Detect which cell encompasses the target text, then output its [X, Y] center coordinate. 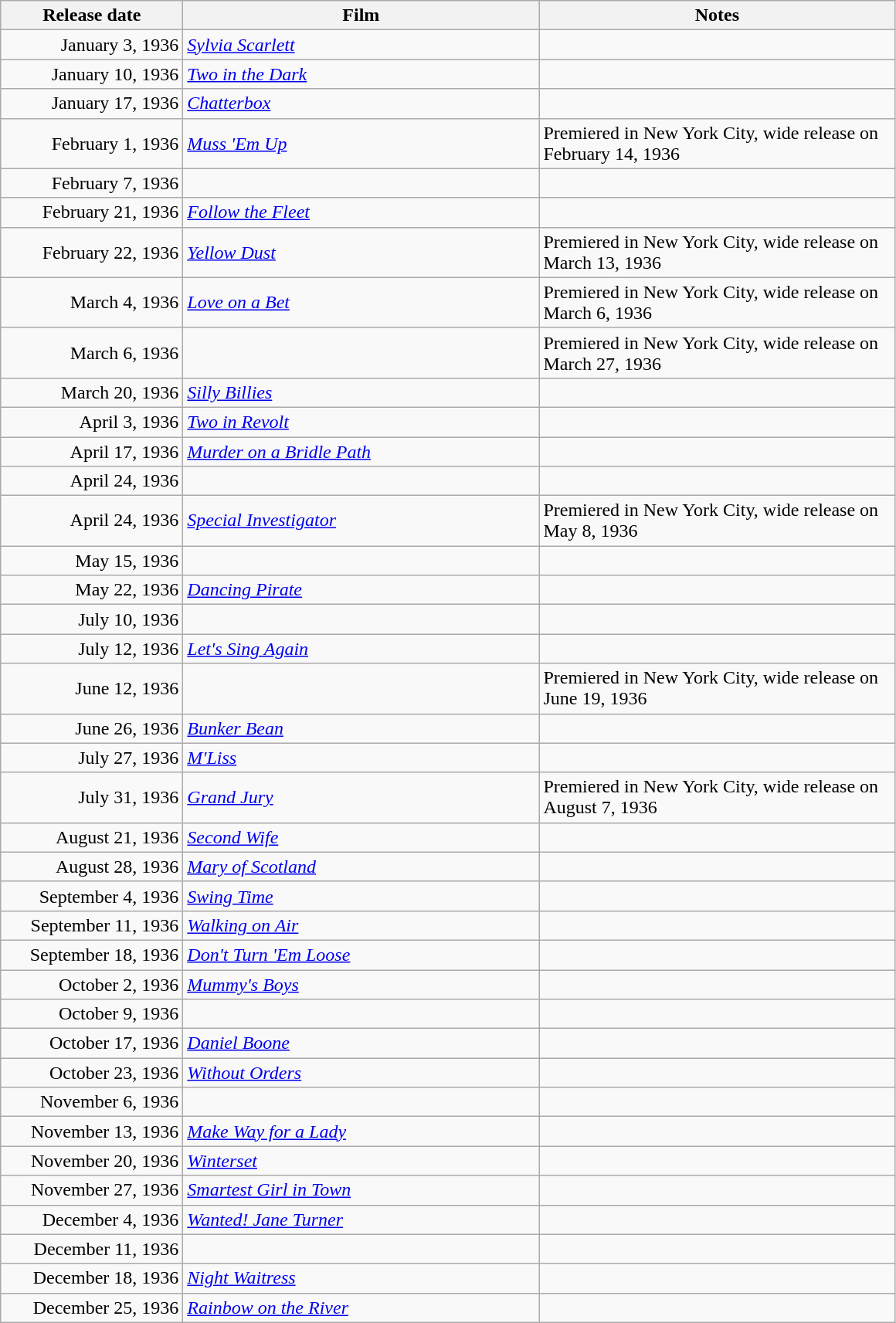
March 4, 1936 [92, 303]
January 10, 1936 [92, 74]
Notes [717, 15]
December 11, 1936 [92, 1249]
Dancing Pirate [361, 590]
Film [361, 15]
Premiered in New York City, wide release on March 27, 1936 [717, 352]
November 20, 1936 [92, 1161]
Premiered in New York City, wide release on May 8, 1936 [717, 521]
November 27, 1936 [92, 1190]
Night Waitress [361, 1278]
November 6, 1936 [92, 1102]
October 23, 1936 [92, 1073]
September 18, 1936 [92, 955]
November 13, 1936 [92, 1131]
Mary of Scotland [361, 867]
October 17, 1936 [92, 1043]
Daniel Boone [361, 1043]
Second Wife [361, 837]
June 26, 1936 [92, 728]
September 4, 1936 [92, 896]
Premiered in New York City, wide release on June 19, 1936 [717, 689]
September 11, 1936 [92, 925]
August 28, 1936 [92, 867]
August 21, 1936 [92, 837]
April 17, 1936 [92, 452]
Without Orders [361, 1073]
July 31, 1936 [92, 797]
Two in Revolt [361, 422]
Grand Jury [361, 797]
Chatterbox [361, 103]
Premiered in New York City, wide release on February 14, 1936 [717, 144]
Swing Time [361, 896]
February 7, 1936 [92, 183]
December 18, 1936 [92, 1278]
Don't Turn 'Em Loose [361, 955]
July 10, 1936 [92, 619]
Special Investigator [361, 521]
January 3, 1936 [92, 45]
Premiered in New York City, wide release on March 13, 1936 [717, 252]
Wanted! Jane Turner [361, 1220]
Premiered in New York City, wide release on August 7, 1936 [717, 797]
Premiered in New York City, wide release on March 6, 1936 [717, 303]
Silly Billies [361, 392]
Bunker Bean [361, 728]
Release date [92, 15]
Yellow Dust [361, 252]
July 12, 1936 [92, 649]
Winterset [361, 1161]
Muss 'Em Up [361, 144]
October 2, 1936 [92, 985]
March 20, 1936 [92, 392]
February 22, 1936 [92, 252]
M'Liss [361, 758]
April 3, 1936 [92, 422]
Smartest Girl in Town [361, 1190]
May 22, 1936 [92, 590]
Follow the Fleet [361, 212]
March 6, 1936 [92, 352]
February 1, 1936 [92, 144]
Mummy's Boys [361, 985]
Let's Sing Again [361, 649]
Love on a Bet [361, 303]
December 25, 1936 [92, 1308]
Sylvia Scarlett [361, 45]
Rainbow on the River [361, 1308]
June 12, 1936 [92, 689]
February 21, 1936 [92, 212]
Two in the Dark [361, 74]
Walking on Air [361, 925]
October 9, 1936 [92, 1014]
Murder on a Bridle Path [361, 452]
Make Way for a Lady [361, 1131]
May 15, 1936 [92, 561]
July 27, 1936 [92, 758]
January 17, 1936 [92, 103]
December 4, 1936 [92, 1220]
